Return (X, Y) of the center of cell containing provided text 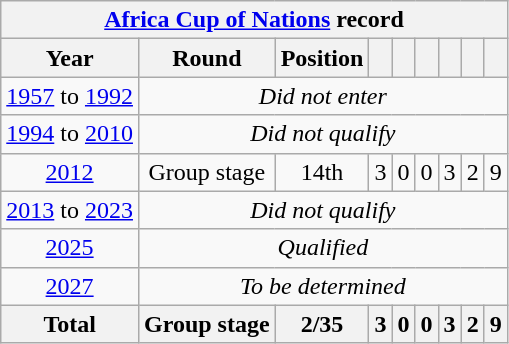
2012 (70, 172)
Round (206, 58)
2027 (70, 286)
Position (322, 58)
To be determined (322, 286)
Year (70, 58)
2025 (70, 248)
Total (70, 324)
Africa Cup of Nations record (254, 20)
Did not enter (322, 96)
14th (322, 172)
Qualified (322, 248)
2/35 (322, 324)
1994 to 2010 (70, 134)
1957 to 1992 (70, 96)
2013 to 2023 (70, 210)
